Detect which cell encompasses the target text, then output its (X, Y) center coordinate. 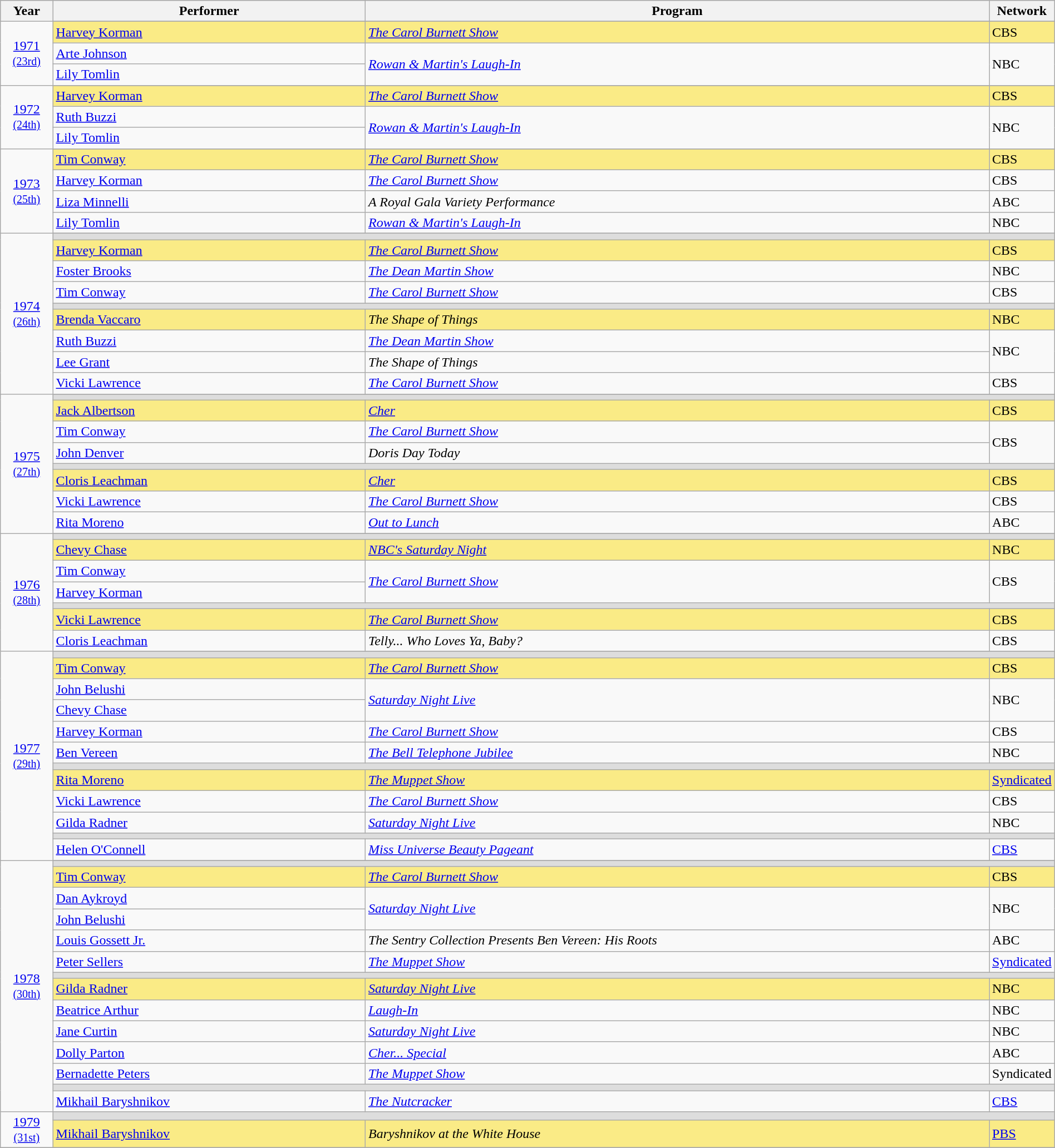
Baryshnikov at the White House (677, 1134)
Ben Vereen (209, 753)
Liza Minnelli (209, 201)
Bernadette Peters (209, 1073)
1973(25th) (27, 191)
Brenda Vaccaro (209, 320)
1977(29th) (27, 756)
Helen O'Connell (209, 850)
Dan Aykroyd (209, 898)
The Bell Telephone Jubilee (677, 753)
Program (677, 11)
1978(30th) (27, 986)
Out to Lunch (677, 522)
Cher... Special (677, 1052)
Dolly Parton (209, 1052)
Laugh-In (677, 1010)
Lee Grant (209, 362)
NBC's Saturday Night (677, 550)
Year (27, 11)
1972(24th) (27, 117)
1971(23rd) (27, 53)
Jane Curtin (209, 1031)
Performer (209, 11)
1979(31st) (27, 1130)
Peter Sellers (209, 962)
Network (1022, 11)
Doris Day Today (677, 453)
Jack Albertson (209, 410)
A Royal Gala Variety Performance (677, 201)
John Denver (209, 453)
Beatrice Arthur (209, 1010)
1974(26th) (27, 314)
Arte Johnson (209, 53)
Foster Brooks (209, 271)
PBS (1022, 1134)
1976(28th) (27, 592)
1975(27th) (27, 463)
The Sentry Collection Presents Ben Vereen: His Roots (677, 941)
The Nutcracker (677, 1101)
Louis Gossett Jr. (209, 941)
Telly... Who Loves Ya, Baby? (677, 641)
Miss Universe Beauty Pageant (677, 850)
